Detect which cell encompasses the target text, then output its (X, Y) center coordinate. 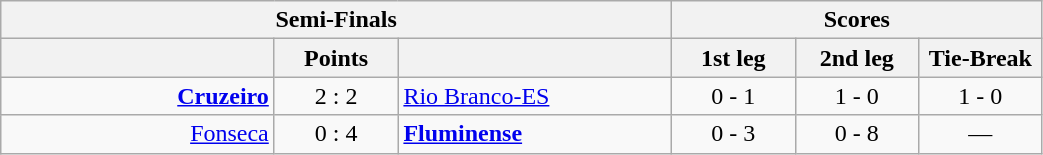
0 - 8 (857, 134)
2 : 2 (336, 96)
0 - 3 (733, 134)
Tie-Break (981, 58)
Semi-Finals (336, 20)
1st leg (733, 58)
0 - 1 (733, 96)
Scores (856, 20)
2nd leg (857, 58)
Rio Branco-ES (535, 96)
Points (336, 58)
Fonseca (138, 134)
Fluminense (535, 134)
0 : 4 (336, 134)
— (981, 134)
Cruzeiro (138, 96)
